Pinpoint the cell where the given text exists, returning its (X, Y) midpoint coordinate. 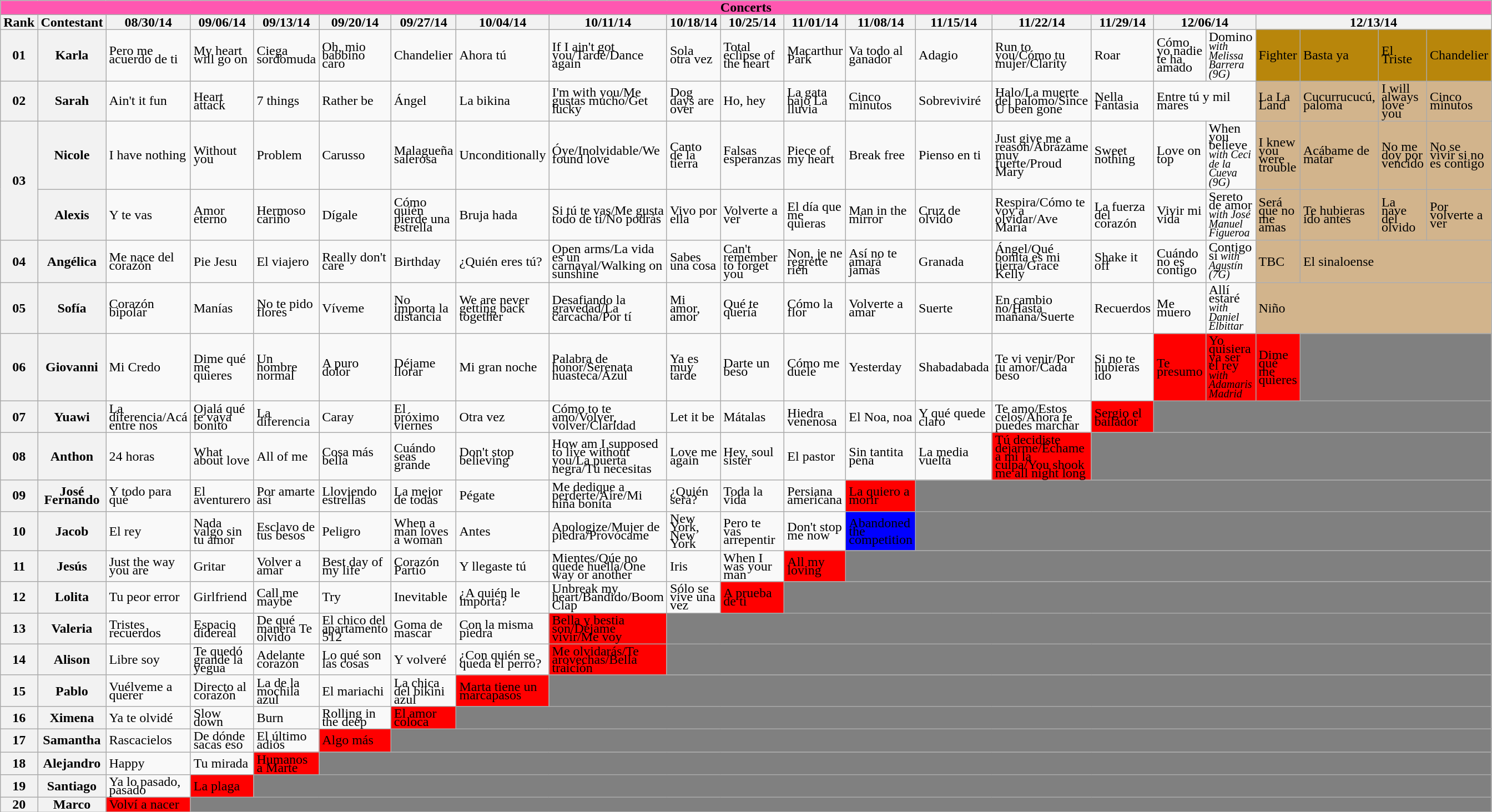
10/18/14 (693, 22)
Ya es muy tarde (693, 367)
Hermoso cariño (286, 215)
Jesús (72, 566)
If I ain't got you/Tarde/Dance again (608, 56)
15 (19, 690)
12 (19, 597)
Por amarte así (286, 496)
Peligro (355, 531)
Sabes una cosa (693, 261)
Ángel (424, 101)
La La Land (1278, 101)
Without you (222, 155)
Burn (286, 717)
El viajero (286, 261)
No importa la distancia (424, 308)
El mariachi (355, 690)
Samantha (72, 740)
Y todo para qué (148, 496)
Volví a nacer (148, 805)
¿Con quién se queda el perro? (503, 659)
El pastor (815, 456)
Corazón bipolar (148, 308)
Adelante corazón (286, 659)
En cambio no/Hasta mañana/Suerte (1041, 308)
Birthday (424, 261)
Yesterday (881, 367)
12/06/14 (1204, 22)
Mi Credo (148, 367)
All of me (286, 456)
Entre tú y mil mares (1204, 101)
Gritar (222, 566)
Santiago (72, 786)
Carusso (355, 155)
Adagio (954, 56)
El amor coloca (424, 717)
Rascacielos (148, 740)
Te vi venir/Por tu amor/Cada beso (1041, 367)
New York, New York (693, 531)
Shake it off (1122, 261)
11/29/14 (1122, 22)
Otra vez (503, 417)
Niño (1373, 308)
10/11/14 (608, 22)
Pero te vas arrepentir (753, 531)
Fighter (1278, 56)
Hey, soul sister (753, 456)
Mátalas (753, 417)
Malagueña salerosa (424, 155)
Granada (954, 261)
11/15/14 (954, 22)
Directo al corazón (222, 690)
Problem (286, 155)
Contestant (72, 22)
Roar (1122, 56)
Angélica (72, 261)
Cucurrucucú, paloma (1339, 101)
Lo qué son las cosas (355, 659)
Darte un beso (753, 367)
Alejandro (72, 763)
Me muero (1180, 308)
Dog days are over (693, 101)
No te pido flores (286, 308)
El rey (148, 531)
La chica del bikini azul (424, 690)
Y qué quede claro (954, 417)
I knew you were trouble (1278, 155)
La plaga (222, 786)
Anthon (72, 456)
Caray (355, 417)
Manías (222, 308)
Marta tiene un marcapasos (503, 690)
Canto de la tierra (693, 155)
Lloviendo estrellas (355, 496)
Best day of my life (355, 566)
La mejor de todas (424, 496)
Desafiando la gravedad/La carcacha/Por tí (608, 308)
Amor eterno (222, 215)
Dígale (355, 215)
18 (19, 763)
Unbreak my heart/Bandido/Boom Clap (608, 597)
16 (19, 717)
10/25/14 (753, 22)
Me nace del corazón (148, 261)
Break free (881, 155)
Cómo me duele (815, 367)
Run to you/Cómo tu mujer/Clarity (1041, 56)
Ya lo pasado, pasado (148, 786)
02 (19, 101)
Cómo yo nadie te ha amado (1180, 56)
I have nothing (148, 155)
No se vivir si no es contigo (1459, 155)
Total eclipse of the heart (753, 56)
La quiero a morir (881, 496)
Alexis (72, 215)
Non, je ne regrette rien (815, 261)
11 (19, 566)
19 (19, 786)
Sofía (72, 308)
Ojalá qué te vaya bonito (222, 417)
Ciega sordomuda (286, 56)
El próximo viernes (424, 417)
Mi gran noche (503, 367)
13 (19, 628)
El Triste (1402, 56)
Man in the mirror (881, 215)
Love on top (1180, 155)
Nicole (72, 155)
07 (19, 417)
Rolling in the deep (355, 717)
Así no te amará jamás (881, 261)
La diferencia/Acá entre nos (148, 417)
Vivo por ella (693, 215)
Apologize/Mujer de piedra/Provócame (608, 531)
¿Quién eres tú? (503, 261)
Sereto de amor with José Manuel Figueroa (1231, 215)
Rather be (355, 101)
Tristes recuerdos (148, 628)
All my loving (815, 566)
Bella y bestia son/Déjame vivir/Me voy (608, 628)
Just the way you are (148, 566)
Halo/La muerte del palomo/Since U been gone (1041, 101)
El último adiós (286, 740)
A prueba de ti (753, 597)
20 (19, 805)
El aventurero (222, 496)
Por volverte a ver (1459, 215)
Persiana americana (815, 496)
La diferencia (286, 417)
Ya te olvidé (148, 717)
Te quedó grande la yegua (222, 659)
Domino with Melissa Barrera (9G) (1231, 56)
Un hombre normal (286, 367)
Palabra de honor/Serenata huasteca/Azul (608, 367)
14 (19, 659)
Love me again (693, 456)
Valeria (72, 628)
¿A quién le importa? (503, 597)
When I was your man (753, 566)
09/20/14 (355, 22)
Concerts (746, 8)
Yo quisiera ya ser el rey with Adamaris Madrid (1231, 367)
24 horas (148, 456)
01 (19, 56)
La de la mochila azul (286, 690)
Esclavo de tus besos (286, 531)
11/22/14 (1041, 22)
Bruja hada (503, 215)
Hiedra venenosa (815, 417)
Shabadabada (954, 367)
12/13/14 (1373, 22)
Sweet nothing (1122, 155)
Si no te hubieras ido (1122, 367)
Cuándo seas grande (424, 456)
Volverte a ver (753, 215)
Karla (72, 56)
Tú decidiste dejarme/Échame a mi la culpa/You shook me all night long (1041, 456)
De dónde sacas eso (222, 740)
Víveme (355, 308)
Marco (72, 805)
Alison (72, 659)
Sin tantita pena (881, 456)
Let it be (693, 417)
09/06/14 (222, 22)
Just give me a reason/Abrázame muy fuerte/Proud Mary (1041, 155)
La fuerza del corazón (1122, 215)
Respira/Cómo te voy a olvidar/Ave María (1041, 215)
Falsas esperanzas (753, 155)
Sarah (72, 101)
Nella Fantasia (1122, 101)
Girlfriend (222, 597)
How am I supposed to live without you/La puerta negra/Tú necesitas (608, 456)
Open arms/La vida es un carnaval/Walking on sunshine (608, 261)
Don't stop me now (815, 531)
Tu peor error (148, 597)
Acábame de matar (1339, 155)
Te presumo (1180, 367)
Vuélveme a querer (148, 690)
Cosa más bella (355, 456)
Mi amor, amor (693, 308)
Unconditionally (503, 155)
Volver a amar (286, 566)
Pablo (72, 690)
7 things (286, 101)
11/01/14 (815, 22)
Oh, mio babbino caro (355, 56)
Será que no me amas (1278, 215)
Lolita (72, 597)
Va todo al ganador (881, 56)
Con la misma piedra (503, 628)
Toda la vida (753, 496)
04 (19, 261)
El Noa, noa (881, 417)
Me dedique a perderte/Aire/Mi niña bonita (608, 496)
Cuándo no es contigo (1180, 261)
When you believe with Ceci de la Cueva (9G) (1231, 155)
What about love (222, 456)
La gata bajo La lluvia (815, 101)
Libre soy (148, 659)
Happy (148, 763)
Humanos a Marte (286, 763)
Iris (693, 566)
De qué manera Te olvido (286, 628)
La bikina (503, 101)
Yuawi (72, 417)
Don't stop believing (503, 456)
Sola otra vez (693, 56)
09/13/14 (286, 22)
El chico del apartamento 512 (355, 628)
Y volveré (424, 659)
06 (19, 367)
08/30/14 (148, 22)
Cruz de olvido (954, 215)
Me olvidarás/Te arovechas/Bella traición (608, 659)
Try (355, 597)
08 (19, 456)
Call me maybe (286, 597)
11/08/14 (881, 22)
Can't remember to forget you (753, 261)
El sinaloense (1395, 261)
Cómo la flor (815, 308)
José Fernando (72, 496)
Corazón Partío (424, 566)
When a man loves a woman (424, 531)
Y te vas (148, 215)
Pégate (503, 496)
Goma de mascar (424, 628)
09/27/14 (424, 22)
La media vuelta (954, 456)
My heart will go on (222, 56)
Suerte (954, 308)
Pie Jesu (222, 261)
Recuerdos (1122, 308)
I will always love you (1402, 101)
Inevitable (424, 597)
TBC (1278, 261)
Si tú te vas/Me gusta todo de ti/No podrás (608, 215)
Jacob (72, 531)
Te amo/Estos celos/Ahora te puedes marchar (1041, 417)
Ho, hey (753, 101)
Sólo se vive una vez (693, 597)
Allí estaré with Daniel Elbittar (1231, 308)
Pero me acuerdo de ti (148, 56)
Espacio didereal (222, 628)
05 (19, 308)
Giovanni (72, 367)
Basta ya (1339, 56)
Macarthur Park (815, 56)
10/04/14 (503, 22)
Piece of my heart (815, 155)
Te hubieras ido antes (1339, 215)
10 (19, 531)
Cómo to te amo/Volver, volver/Claridad (608, 417)
Óye/Inolvidable/We found love (608, 155)
Heart attack (222, 101)
Slow down (222, 717)
Cómo quién pierde una estrella (424, 215)
Abandoned the competition (881, 531)
I'm with you/Me gustas mucho/Get lucky (608, 101)
Pienso en ti (954, 155)
Rank (19, 22)
Ain't it fun (148, 101)
La nave del olvido (1402, 215)
Contigo sí with Agustín (7G) (1231, 261)
Déjame llorar (424, 367)
No me doy por vencido (1402, 155)
Tu mirada (222, 763)
Nada valgo sin tu amor (222, 531)
Antes (503, 531)
Y llegaste tú (503, 566)
Qué te quería (753, 308)
Volverte a amar (881, 308)
¿Quién será? (693, 496)
Vivir mi vida (1180, 215)
Sobreviviré (954, 101)
Really don't care (355, 261)
A puro dolor (355, 367)
17 (19, 740)
Ahora tú (503, 56)
El día que me quieras (815, 215)
Ximena (72, 717)
03 (19, 181)
Sergio el bailador (1122, 417)
We are never getting back together (503, 308)
09 (19, 496)
Mientes/Qúe no quede huella/One way or another (608, 566)
Ángel/Qué bonita es mi tierra/Grace Kelly (1041, 261)
Algo más (355, 740)
